Find where the given text appears and provide that cell's center as (X, Y) coordinate. 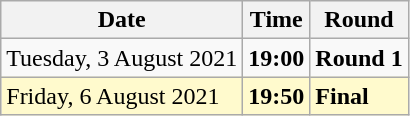
19:00 (276, 58)
Friday, 6 August 2021 (122, 96)
Round (359, 20)
Final (359, 96)
Date (122, 20)
Time (276, 20)
19:50 (276, 96)
Tuesday, 3 August 2021 (122, 58)
Round 1 (359, 58)
